For the text-containing cell, return its midpoint in [X, Y] coordinate format. 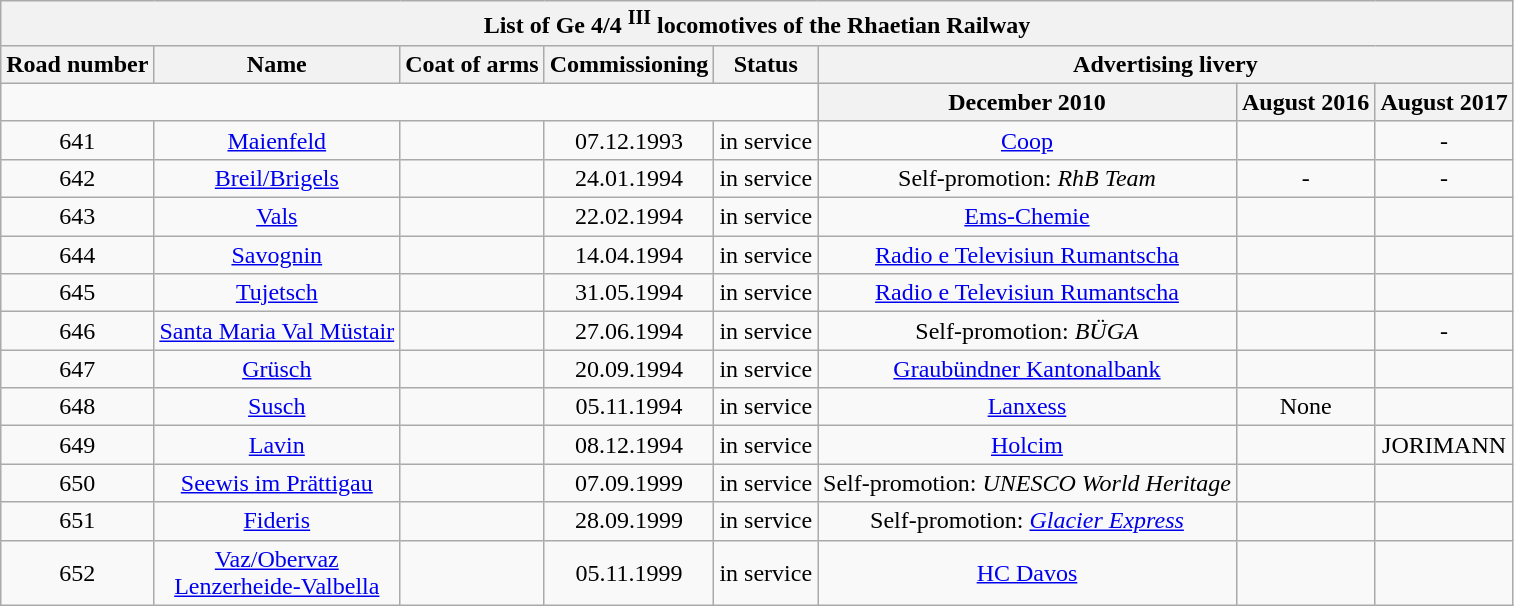
Lavin [277, 445]
24.01.1994 [629, 178]
28.09.1999 [629, 521]
27.06.1994 [629, 331]
Tujetsch [277, 293]
Advertising livery [1166, 64]
05.11.1999 [629, 572]
644 [78, 255]
649 [78, 445]
Santa Maria Val Müstair [277, 331]
Self-promotion: RhB Team [1028, 178]
07.09.1999 [629, 483]
641 [78, 140]
Self-promotion: BÜGA [1028, 331]
Vaz/ObervazLenzerheide-Valbella [277, 572]
643 [78, 217]
Coat of arms [472, 64]
Vals [277, 217]
Lanxess [1028, 407]
31.05.1994 [629, 293]
08.12.1994 [629, 445]
List of Ge 4/4 III locomotives of the Rhaetian Railway [758, 24]
None [1305, 407]
August 2017 [1444, 102]
645 [78, 293]
Name [277, 64]
Road number [78, 64]
Coop [1028, 140]
December 2010 [1028, 102]
Seewis im Prättigau [277, 483]
647 [78, 369]
JORIMANN [1444, 445]
Breil/Brigels [277, 178]
651 [78, 521]
652 [78, 572]
Grüsch [277, 369]
Susch [277, 407]
Graubündner Kantonalbank [1028, 369]
22.02.1994 [629, 217]
Self-promotion: UNESCO World Heritage [1028, 483]
HC Davos [1028, 572]
Maienfeld [277, 140]
648 [78, 407]
14.04.1994 [629, 255]
Holcim [1028, 445]
Fideris [277, 521]
August 2016 [1305, 102]
Commissioning [629, 64]
05.11.1994 [629, 407]
642 [78, 178]
Ems-Chemie [1028, 217]
07.12.1993 [629, 140]
20.09.1994 [629, 369]
Savognin [277, 255]
650 [78, 483]
Self-promotion: Glacier Express [1028, 521]
Status [766, 64]
646 [78, 331]
